Find where the given text appears and provide that cell's center as (x, y) coordinate. 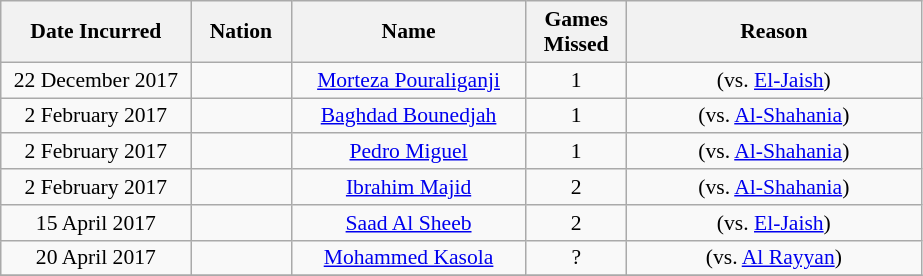
Baghdad Bounedjah (408, 116)
Pedro Miguel (408, 152)
Date Incurred (96, 32)
22 December 2017 (96, 80)
Saad Al Sheeb (408, 223)
(vs. Al Rayyan) (774, 258)
Ibrahim Majid (408, 187)
Mohammed Kasola (408, 258)
15 April 2017 (96, 223)
Reason (774, 32)
Name (408, 32)
Nation (241, 32)
? (576, 258)
20 April 2017 (96, 258)
Morteza Pouraliganji (408, 80)
Games Missed (576, 32)
